Extract the (x, y) coordinate from the center of the cell holding the provided text.  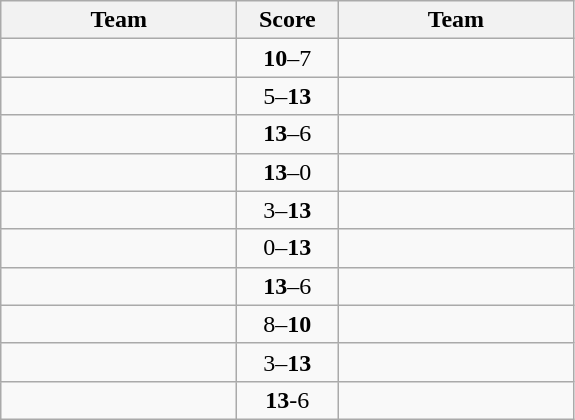
0–13 (288, 248)
8–10 (288, 324)
10–7 (288, 58)
13–0 (288, 172)
5–13 (288, 96)
Score (288, 20)
13-6 (288, 400)
